Find where the given text appears and provide that cell's center as (X, Y) coordinate. 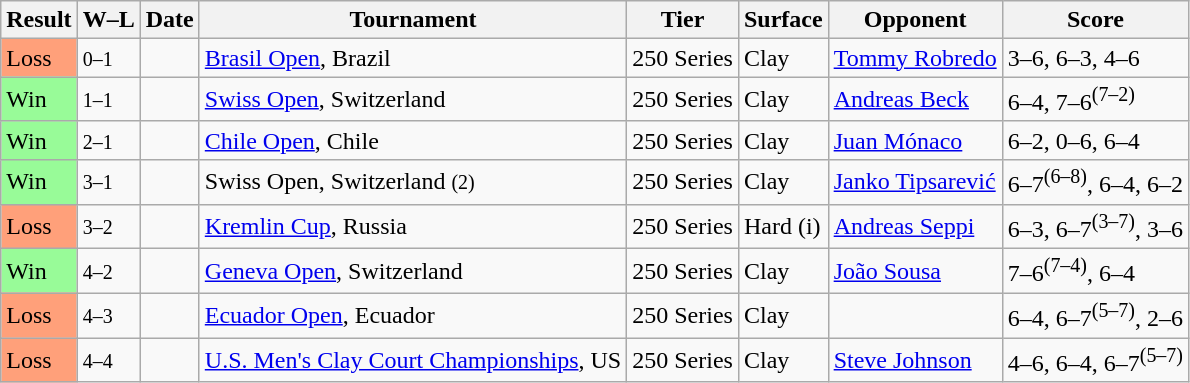
Brasil Open, Brazil (412, 58)
Tommy Robredo (915, 58)
Result (39, 20)
6–4, 7–6(7–2) (1095, 100)
4–6, 6–4, 6–7(5–7) (1095, 360)
Kremlin Cup, Russia (412, 226)
Ecuador Open, Ecuador (412, 316)
Chile Open, Chile (412, 140)
Date (170, 20)
3–2 (108, 226)
1–1 (108, 100)
4–4 (108, 360)
4–3 (108, 316)
Andreas Seppi (915, 226)
Andreas Beck (915, 100)
6–7(6–8), 6–4, 6–2 (1095, 182)
Steve Johnson (915, 360)
Tournament (412, 20)
Opponent (915, 20)
W–L (108, 20)
3–1 (108, 182)
Swiss Open, Switzerland (2) (412, 182)
Swiss Open, Switzerland (412, 100)
6–3, 6–7(3–7), 3–6 (1095, 226)
Score (1095, 20)
6–4, 6–7(5–7), 2–6 (1095, 316)
U.S. Men's Clay Court Championships, US (412, 360)
7–6(7–4), 6–4 (1095, 272)
4–2 (108, 272)
Janko Tipsarević (915, 182)
Surface (783, 20)
0–1 (108, 58)
Juan Mónaco (915, 140)
Hard (i) (783, 226)
2–1 (108, 140)
João Sousa (915, 272)
Geneva Open, Switzerland (412, 272)
3–6, 6–3, 4–6 (1095, 58)
Tier (683, 20)
6–2, 0–6, 6–4 (1095, 140)
